Provide the [x, y] coordinate of the cell's center where the given text is located.  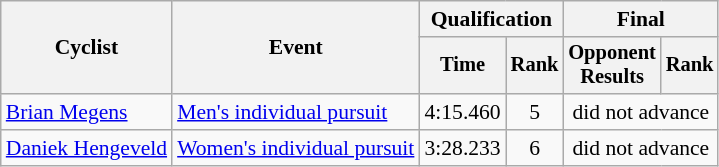
OpponentResults [612, 66]
Men's individual pursuit [296, 112]
Cyclist [86, 48]
3:28.233 [462, 148]
4:15.460 [462, 112]
Women's individual pursuit [296, 148]
6 [535, 148]
Brian Megens [86, 112]
5 [535, 112]
Event [296, 48]
Qualification [491, 19]
Time [462, 66]
Daniek Hengeveld [86, 148]
Final [640, 19]
